Return [x, y] of the center of cell containing provided text 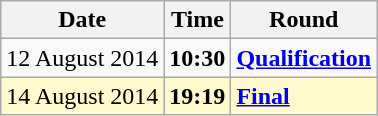
12 August 2014 [82, 58]
Final [304, 96]
Round [304, 20]
14 August 2014 [82, 96]
Qualification [304, 58]
10:30 [198, 58]
Time [198, 20]
19:19 [198, 96]
Date [82, 20]
